Identify which cell holds the provided text, then report its [x, y] central coordinate. 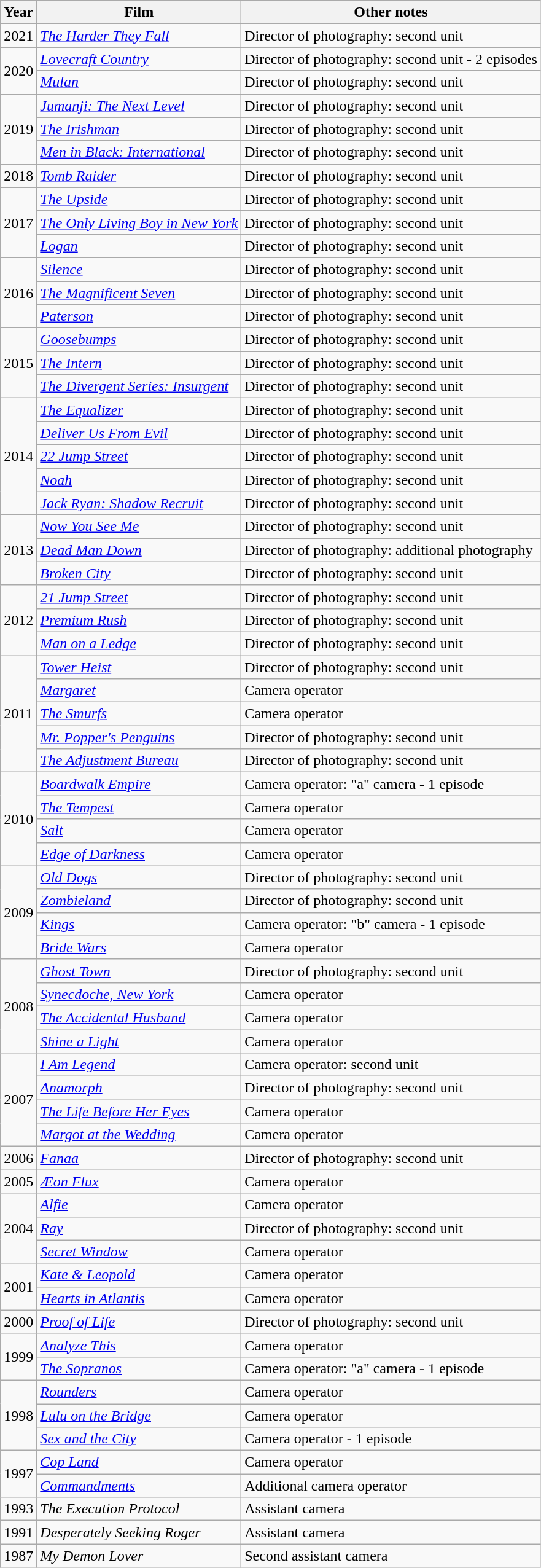
21 Jump Street [139, 597]
Edge of Darkness [139, 854]
1993 [18, 1509]
Mr. Popper's Penguins [139, 737]
2014 [18, 457]
The Tempest [139, 807]
My Demon Lover [139, 1556]
Ray [139, 1228]
2021 [18, 36]
Film [139, 12]
Fanaa [139, 1158]
Jumanji: The Next Level [139, 106]
2007 [18, 1100]
Second assistant camera [391, 1556]
Ghost Town [139, 971]
The Accidental Husband [139, 1017]
Proof of Life [139, 1322]
Logan [139, 246]
1991 [18, 1532]
2008 [18, 1006]
Zombieland [139, 901]
Boardwalk Empire [139, 784]
Dead Man Down [139, 550]
2011 [18, 713]
2006 [18, 1158]
Mulan [139, 82]
2020 [18, 71]
2013 [18, 550]
The Execution Protocol [139, 1509]
Anamorph [139, 1088]
The Sopranos [139, 1368]
Tomb Raider [139, 176]
22 Jump Street [139, 457]
Director of photography: second unit - 2 episodes [391, 59]
2019 [18, 129]
Broken City [139, 573]
Other notes [391, 12]
2009 [18, 912]
2012 [18, 620]
Man on a Ledge [139, 643]
Tower Heist [139, 667]
Hearts in Atlantis [139, 1298]
Kings [139, 924]
Commandments [139, 1486]
Silence [139, 269]
2010 [18, 819]
The Harder They Fall [139, 36]
Noah [139, 480]
Sex and the City [139, 1439]
Bride Wars [139, 947]
Men in Black: International [139, 152]
2016 [18, 292]
2000 [18, 1322]
Lovecraft Country [139, 59]
Rounders [139, 1392]
Kate & Leopold [139, 1275]
Year [18, 12]
Cop Land [139, 1462]
Now You See Me [139, 527]
The Intern [139, 363]
Margaret [139, 691]
The Magnificent Seven [139, 293]
Premium Rush [139, 620]
Deliver Us From Evil [139, 433]
Goosebumps [139, 340]
The Equalizer [139, 410]
2001 [18, 1287]
1999 [18, 1357]
Jack Ryan: Shadow Recruit [139, 503]
1998 [18, 1415]
2004 [18, 1228]
The Irishman [139, 129]
Camera operator: "b" camera - 1 episode [391, 924]
2017 [18, 222]
Paterson [139, 316]
Camera operator - 1 episode [391, 1439]
Analyze This [139, 1345]
2005 [18, 1182]
Desperately Seeking Roger [139, 1532]
2018 [18, 176]
Lulu on the Bridge [139, 1415]
Alfie [139, 1205]
Synecdoche, New York [139, 994]
Camera operator: second unit [391, 1065]
The Life Before Her Eyes [139, 1111]
Secret Window [139, 1252]
2015 [18, 363]
Old Dogs [139, 877]
The Upside [139, 199]
I Am Legend [139, 1065]
Director of photography: additional photography [391, 550]
The Smurfs [139, 714]
The Divergent Series: Insurgent [139, 386]
Margot at the Wedding [139, 1135]
The Only Living Boy in New York [139, 222]
Salt [139, 831]
1997 [18, 1474]
Shine a Light [139, 1041]
The Adjustment Bureau [139, 761]
Æon Flux [139, 1182]
Additional camera operator [391, 1486]
1987 [18, 1556]
